Pinpoint the cell where the given text exists, returning its [X, Y] midpoint coordinate. 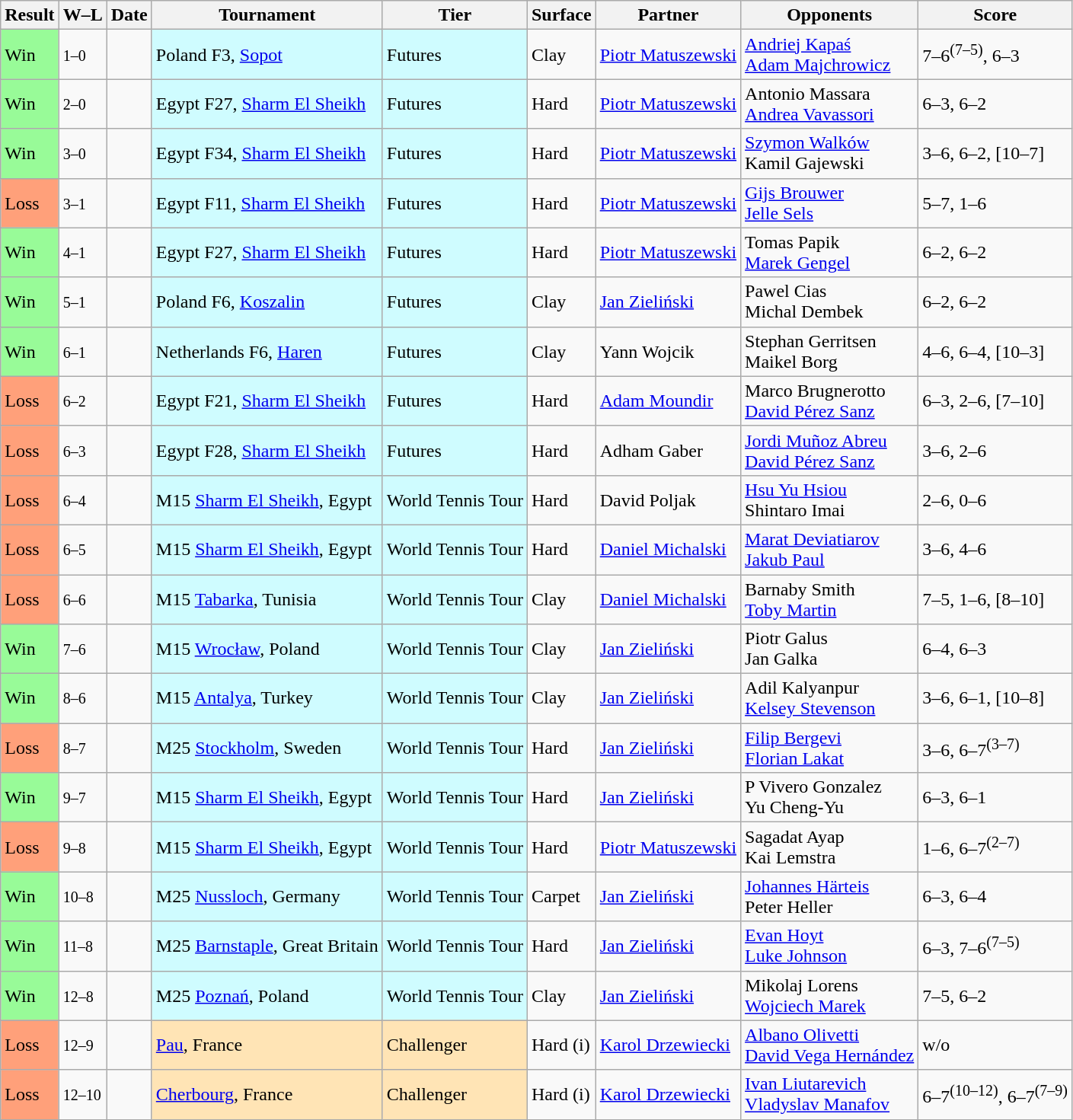
6–5 [82, 550]
Gijs Brouwer Jelle Sels [830, 203]
1–0 [82, 55]
1–6, 6–7(2–7) [995, 847]
8–7 [82, 748]
5–7, 1–6 [995, 203]
3–6, 6–2, [10–7] [995, 154]
6–6 [82, 598]
Cherbourg, France [267, 1095]
6–3, 2–6, [7–10] [995, 400]
Stephan Gerritsen Maikel Borg [830, 352]
3–6, 6–7(3–7) [995, 748]
Tournament [267, 15]
David Poljak [668, 499]
6–2 [82, 400]
Pau, France [267, 1045]
2–6, 0–6 [995, 499]
Sagadat Ayap Kai Lemstra [830, 847]
6–7(10–12), 6–7(7–9) [995, 1095]
M15 Antalya, Turkey [267, 699]
Carpet [561, 897]
12–9 [82, 1045]
12–10 [82, 1095]
W–L [82, 15]
Marat Deviatiarov Jakub Paul [830, 550]
Hsu Yu Hsiou Shintaro Imai [830, 499]
3–6, 2–6 [995, 451]
Egypt F28, Sharm El Sheikh [267, 451]
9–7 [82, 798]
5–1 [82, 302]
4–6, 6–4, [10–3] [995, 352]
Ivan Liutarevich Vladyslav Manafov [830, 1095]
Poland F6, Koszalin [267, 302]
Partner [668, 15]
6–3, 6–2 [995, 104]
2–0 [82, 104]
Opponents [830, 15]
Filip Bergevi Florian Lakat [830, 748]
4–1 [82, 253]
10–8 [82, 897]
3–6, 4–6 [995, 550]
Evan Hoyt Luke Johnson [830, 946]
6–3, 6–1 [995, 798]
Jordi Muñoz Abreu David Pérez Sanz [830, 451]
w/o [995, 1045]
6–3 [82, 451]
7–6(7–5), 6–3 [995, 55]
M25 Nussloch, Germany [267, 897]
Tier [455, 15]
3–6, 6–1, [10–8] [995, 699]
Albano Olivetti David Vega Hernández [830, 1045]
Marco Brugnerotto David Pérez Sanz [830, 400]
M15 Tabarka, Tunisia [267, 598]
7–5, 6–2 [995, 996]
Poland F3, Sopot [267, 55]
Szymon Walków Kamil Gajewski [830, 154]
Andriej Kapaś Adam Majchrowicz [830, 55]
12–8 [82, 996]
6–4 [82, 499]
6–3, 6–4 [995, 897]
7–5, 1–6, [8–10] [995, 598]
Score [995, 15]
Netherlands F6, Haren [267, 352]
Date [129, 15]
Tomas Papik Marek Gengel [830, 253]
6–4, 6–3 [995, 649]
3–1 [82, 203]
Piotr Galus Jan Galka [830, 649]
7–6 [82, 649]
Adil Kalyanpur Kelsey Stevenson [830, 699]
6–3, 7–6(7–5) [995, 946]
M15 Wrocław, Poland [267, 649]
3–0 [82, 154]
M25 Poznań, Poland [267, 996]
Antonio Massara Andrea Vavassori [830, 104]
M25 Barnstaple, Great Britain [267, 946]
M25 Stockholm, Sweden [267, 748]
Egypt F21, Sharm El Sheikh [267, 400]
P Vivero Gonzalez Yu Cheng-Yu [830, 798]
9–8 [82, 847]
11–8 [82, 946]
Egypt F11, Sharm El Sheikh [267, 203]
Yann Wojcik [668, 352]
Adam Moundir [668, 400]
Egypt F34, Sharm El Sheikh [267, 154]
Barnaby Smith Toby Martin [830, 598]
Adham Gaber [668, 451]
8–6 [82, 699]
Johannes Härteis Peter Heller [830, 897]
6–1 [82, 352]
Surface [561, 15]
Mikolaj Lorens Wojciech Marek [830, 996]
Pawel Cias Michal Dembek [830, 302]
Result [30, 15]
